Capture the cell that displays the provided text and extract its [x, y] central coordinate. 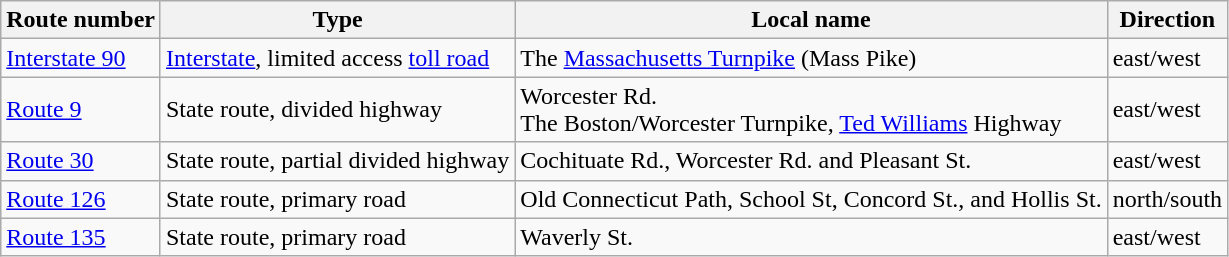
Route 135 [81, 237]
Type [337, 20]
Route 30 [81, 161]
Direction [1167, 20]
Waverly St. [811, 237]
Route number [81, 20]
Interstate, limited access toll road [337, 58]
Local name [811, 20]
State route, partial divided highway [337, 161]
north/south [1167, 199]
Route 9 [81, 110]
Interstate 90 [81, 58]
Route 126 [81, 199]
The Massachusetts Turnpike (Mass Pike) [811, 58]
Cochituate Rd., Worcester Rd. and Pleasant St. [811, 161]
Old Connecticut Path, School St, Concord St., and Hollis St. [811, 199]
Worcester Rd.The Boston/Worcester Turnpike, Ted Williams Highway [811, 110]
State route, divided highway [337, 110]
